Locate the cell with the specified text and output its [x, y] center coordinate. 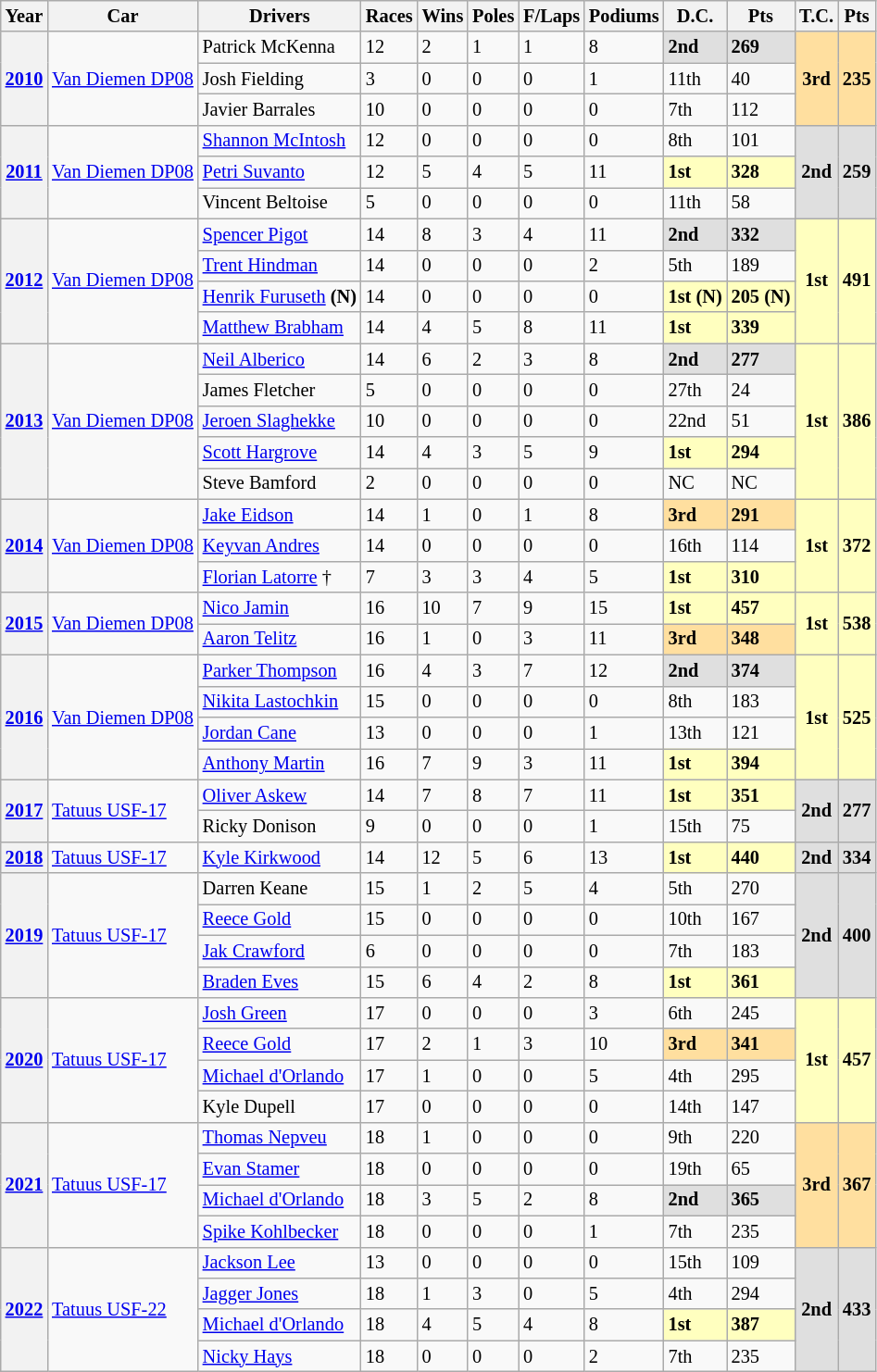
T.C. [817, 16]
Races [389, 16]
Javier Barrales [280, 109]
2022 [24, 1309]
Neil Alberico [280, 359]
101 [761, 141]
Keyvan Andres [280, 545]
Aaron Telitz [280, 639]
Josh Fielding [280, 79]
James Fletcher [280, 390]
372 [857, 546]
Wins [443, 16]
Jackson Lee [280, 1263]
75 [761, 826]
14th [695, 1106]
9th [695, 1138]
Florian Latorre † [280, 577]
Patrick McKenna [280, 47]
2019 [24, 935]
40 [761, 79]
D.C. [695, 16]
2012 [24, 281]
351 [761, 795]
24 [761, 390]
13th [695, 732]
310 [761, 577]
Matthew Brabham [280, 328]
205 (N) [761, 296]
Darren Keane [280, 889]
Spike Kohlbecker [280, 1231]
361 [761, 982]
259 [857, 172]
27th [695, 390]
328 [761, 172]
Year [24, 16]
Trent Hindman [280, 266]
538 [857, 624]
Nikita Lastochkin [280, 702]
Oliver Askew [280, 795]
Josh Green [280, 1013]
433 [857, 1309]
Jordan Cane [280, 732]
269 [761, 47]
Nico Jamin [280, 608]
Jeroen Slaghekke [280, 421]
387 [761, 1325]
Spencer Pigot [280, 234]
Kyle Dupell [280, 1106]
10th [695, 919]
Podiums [624, 16]
Henrik Furuseth (N) [280, 296]
367 [857, 1185]
220 [761, 1138]
Scott Hargrove [280, 453]
Nicky Hays [280, 1356]
374 [761, 670]
Ricky Donison [280, 826]
Braden Eves [280, 982]
2011 [24, 172]
491 [857, 281]
394 [761, 764]
167 [761, 919]
Jake Eidson [280, 515]
147 [761, 1106]
339 [761, 328]
Vincent Beltoise [280, 203]
365 [761, 1200]
270 [761, 889]
2020 [24, 1059]
6th [695, 1013]
Thomas Nepveu [280, 1138]
Shannon McIntosh [280, 141]
16th [695, 545]
2017 [24, 811]
291 [761, 515]
19th [695, 1169]
440 [761, 857]
Drivers [280, 16]
2021 [24, 1185]
114 [761, 545]
112 [761, 109]
F/Laps [552, 16]
2010 [24, 78]
109 [761, 1263]
51 [761, 421]
245 [761, 1013]
Car [122, 16]
2018 [24, 857]
348 [761, 639]
Evan Stamer [280, 1169]
Petri Suvanto [280, 172]
2015 [24, 624]
341 [761, 1044]
332 [761, 234]
400 [857, 935]
58 [761, 203]
2013 [24, 421]
295 [761, 1076]
2016 [24, 717]
Kyle Kirkwood [280, 857]
121 [761, 732]
Tatuus USF-22 [122, 1309]
Parker Thompson [280, 670]
386 [857, 421]
22nd [695, 421]
189 [761, 266]
Anthony Martin [280, 764]
1st (N) [695, 296]
Steve Bamford [280, 483]
525 [857, 717]
Jagger Jones [280, 1293]
Jak Crawford [280, 951]
334 [857, 857]
65 [761, 1169]
Poles [493, 16]
2014 [24, 546]
